Output the [x, y] coordinate of the center of the cell containing the given text.  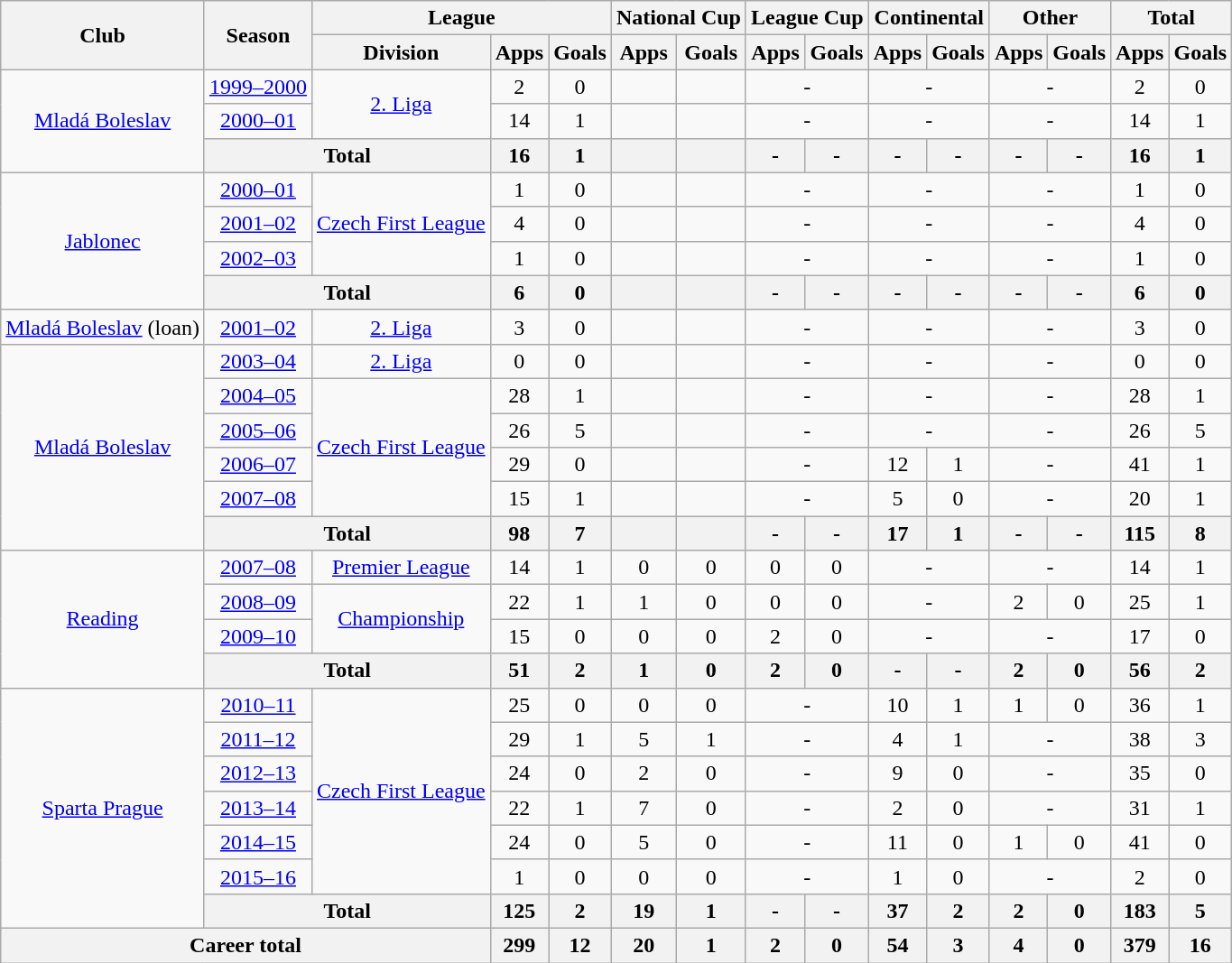
League [461, 18]
2010–11 [258, 705]
31 [1140, 808]
2013–14 [258, 808]
2004–05 [258, 395]
1999–2000 [258, 87]
Continental [929, 18]
54 [897, 945]
Championship [401, 619]
299 [519, 945]
125 [519, 911]
51 [519, 671]
2002–03 [258, 258]
98 [519, 533]
National Cup [679, 18]
2005–06 [258, 431]
11 [897, 842]
2014–15 [258, 842]
56 [1140, 671]
Club [103, 35]
8 [1200, 533]
183 [1140, 911]
2012–13 [258, 773]
2003–04 [258, 361]
36 [1140, 705]
2011–12 [258, 739]
2008–09 [258, 602]
19 [644, 911]
9 [897, 773]
2009–10 [258, 636]
Sparta Prague [103, 808]
2006–07 [258, 465]
10 [897, 705]
Other [1050, 18]
38 [1140, 739]
Jablonec [103, 241]
Premier League [401, 568]
Career total [245, 945]
League Cup [807, 18]
379 [1140, 945]
2015–16 [258, 876]
Reading [103, 619]
Division [401, 52]
Mladá Boleslav (loan) [103, 327]
35 [1140, 773]
Season [258, 35]
115 [1140, 533]
37 [897, 911]
